Locate the cell with the specified text and output its [x, y] center coordinate. 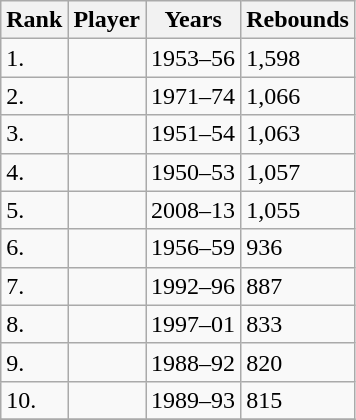
2008–13 [194, 210]
1992–96 [194, 286]
1. [34, 58]
5. [34, 210]
1988–92 [194, 362]
1997–01 [194, 324]
815 [298, 400]
2. [34, 96]
1953–56 [194, 58]
1,598 [298, 58]
1,057 [298, 172]
887 [298, 286]
1,055 [298, 210]
1989–93 [194, 400]
8. [34, 324]
3. [34, 134]
833 [298, 324]
Rank [34, 20]
1971–74 [194, 96]
1951–54 [194, 134]
7. [34, 286]
936 [298, 248]
Rebounds [298, 20]
Player [107, 20]
1956–59 [194, 248]
9. [34, 362]
4. [34, 172]
10. [34, 400]
820 [298, 362]
1,063 [298, 134]
Years [194, 20]
1950–53 [194, 172]
1,066 [298, 96]
6. [34, 248]
